Find where the given text appears and provide that cell's center as [x, y] coordinate. 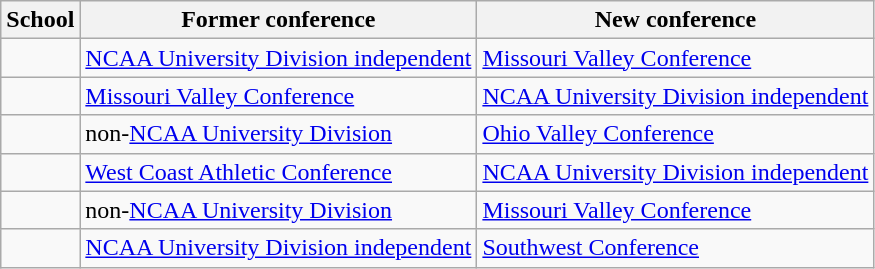
School [40, 20]
West Coast Athletic Conference [278, 172]
Former conference [278, 20]
Southwest Conference [676, 248]
New conference [676, 20]
Ohio Valley Conference [676, 134]
